Return (X, Y) of the center of cell containing provided text 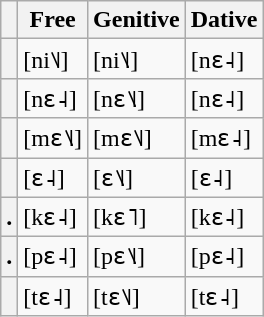
[tɛ˥˩] (137, 296)
Free (53, 20)
[ɛ˥˩] (137, 178)
[pɛ˥˩] (137, 257)
[nɛ˥˩] (137, 98)
[mɛ˨] (224, 138)
Dative (224, 20)
[kɛ˥] (137, 217)
Genitive (137, 20)
